Identify which cell holds the provided text, then report its (X, Y) central coordinate. 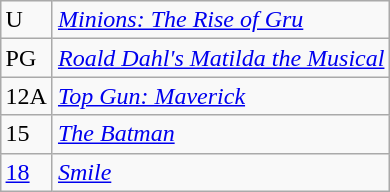
15 (26, 134)
U (26, 20)
The Batman (221, 134)
18 (26, 172)
PG (26, 58)
Roald Dahl's Matilda the Musical (221, 58)
12A (26, 96)
Top Gun: Maverick (221, 96)
Smile (221, 172)
Minions: The Rise of Gru (221, 20)
